Detect which cell encompasses the target text, then output its (X, Y) center coordinate. 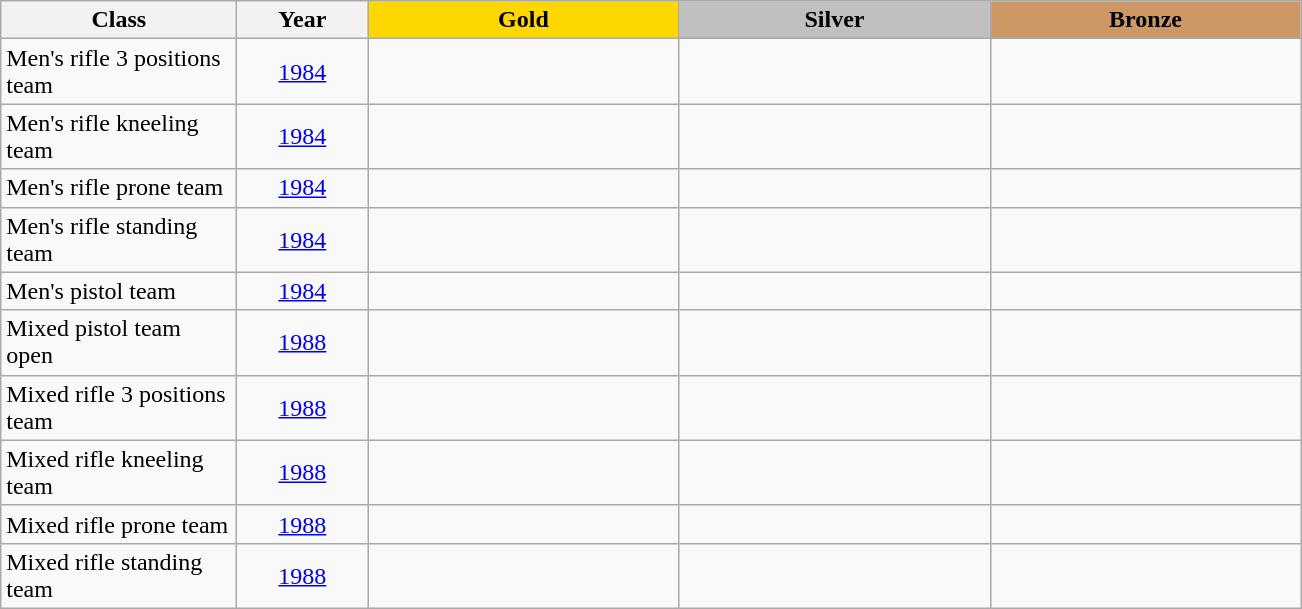
Men's pistol team (119, 291)
Mixed rifle standing team (119, 576)
Men's rifle kneeling team (119, 136)
Men's rifle prone team (119, 188)
Bronze (1146, 20)
Year (302, 20)
Mixed rifle 3 positions team (119, 408)
Men's rifle 3 positions team (119, 72)
Class (119, 20)
Gold (524, 20)
Mixed rifle kneeling team (119, 472)
Mixed pistol team open (119, 342)
Mixed rifle prone team (119, 524)
Silver (834, 20)
Men's rifle standing team (119, 240)
